Identify which cell holds the provided text, then report its [X, Y] central coordinate. 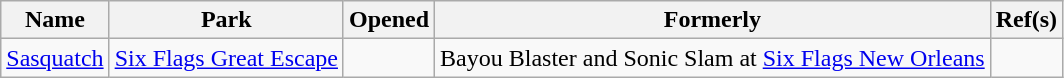
Ref(s) [1026, 20]
Name [55, 20]
Six Flags Great Escape [226, 58]
Bayou Blaster and Sonic Slam at Six Flags New Orleans [713, 58]
Park [226, 20]
Formerly [713, 20]
Opened [388, 20]
Sasquatch [55, 58]
